Return the (X, Y) coordinate for the center point of the cell that contains the specified text.  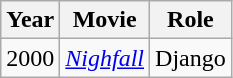
Django (191, 58)
Nighfall (105, 58)
Role (191, 20)
2000 (30, 58)
Year (30, 20)
Movie (105, 20)
